Extract the [x, y] coordinate from the center of the cell holding the provided text.  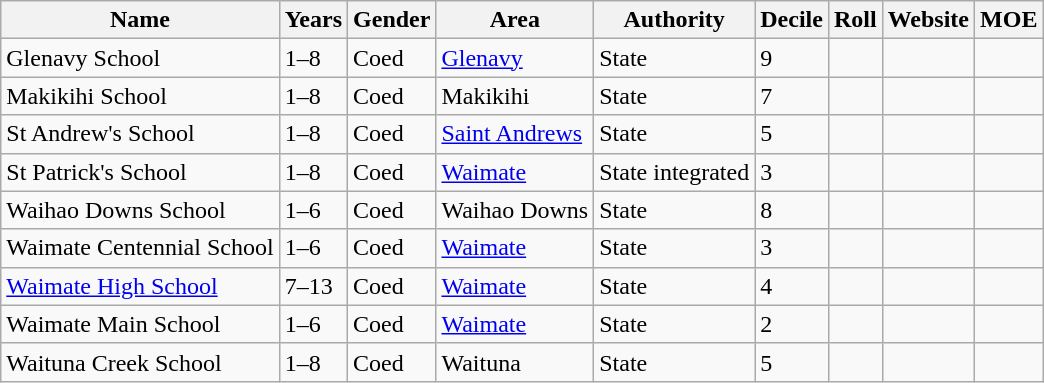
Glenavy [515, 58]
Waihao Downs [515, 210]
Years [313, 20]
Makikihi School [140, 96]
7–13 [313, 286]
4 [792, 286]
Makikihi [515, 96]
Name [140, 20]
Area [515, 20]
Authority [674, 20]
Waimate High School [140, 286]
2 [792, 324]
Website [928, 20]
Waihao Downs School [140, 210]
Roll [855, 20]
Waimate Centennial School [140, 248]
Glenavy School [140, 58]
Saint Andrews [515, 134]
Waimate Main School [140, 324]
8 [792, 210]
St Patrick's School [140, 172]
St Andrew's School [140, 134]
Waituna Creek School [140, 362]
Waituna [515, 362]
MOE [1009, 20]
Decile [792, 20]
Gender [392, 20]
9 [792, 58]
7 [792, 96]
State integrated [674, 172]
